Return [x, y] of the center of cell containing provided text 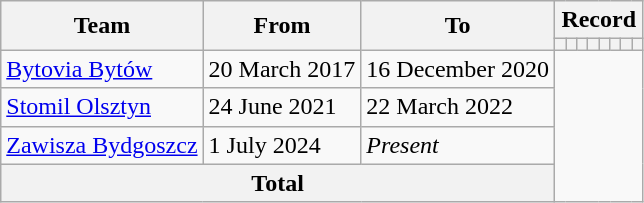
20 March 2017 [282, 69]
Bytovia Bytów [102, 69]
Team [102, 26]
24 June 2021 [282, 107]
1 July 2024 [282, 145]
16 December 2020 [458, 69]
From [282, 26]
To [458, 26]
22 March 2022 [458, 107]
Record [598, 20]
Present [458, 145]
Total [278, 183]
Stomil Olsztyn [102, 107]
Zawisza Bydgoszcz [102, 145]
